Output the [X, Y] coordinate of the center of the cell containing the given text.  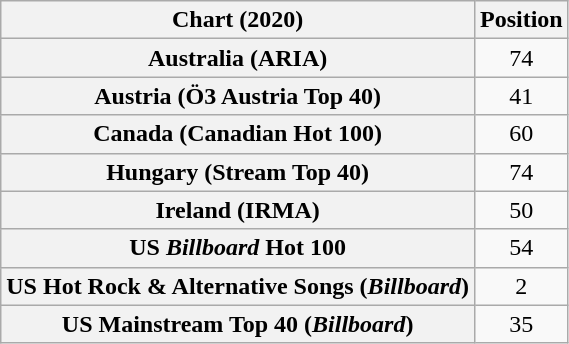
Hungary (Stream Top 40) [238, 172]
Australia (ARIA) [238, 58]
60 [521, 134]
US Billboard Hot 100 [238, 248]
50 [521, 210]
Austria (Ö3 Austria Top 40) [238, 96]
41 [521, 96]
US Hot Rock & Alternative Songs (Billboard) [238, 286]
US Mainstream Top 40 (Billboard) [238, 324]
54 [521, 248]
Position [521, 20]
2 [521, 286]
35 [521, 324]
Ireland (IRMA) [238, 210]
Canada (Canadian Hot 100) [238, 134]
Chart (2020) [238, 20]
